Search for the cell housing the specified text and yield its (X, Y) center coordinate. 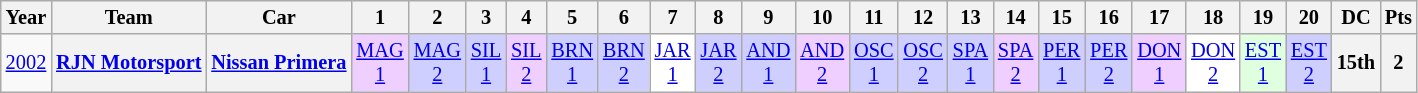
18 (1213, 17)
SPA2 (1016, 63)
1 (380, 17)
16 (1108, 17)
JAR2 (719, 63)
AND2 (822, 63)
EST2 (1309, 63)
4 (526, 17)
AND1 (768, 63)
EST1 (1263, 63)
MAG1 (380, 63)
15th (1356, 63)
12 (922, 17)
6 (624, 17)
DC (1356, 17)
13 (970, 17)
Year (26, 17)
RJN Motorsport (128, 63)
DON2 (1213, 63)
PER1 (1062, 63)
BRN1 (572, 63)
10 (822, 17)
OSC1 (874, 63)
Car (278, 17)
5 (572, 17)
7 (673, 17)
15 (1062, 17)
PER2 (1108, 63)
OSC2 (922, 63)
9 (768, 17)
JAR1 (673, 63)
17 (1159, 17)
20 (1309, 17)
Pts (1398, 17)
MAG2 (438, 63)
SIL2 (526, 63)
19 (1263, 17)
BRN2 (624, 63)
2002 (26, 63)
11 (874, 17)
DON1 (1159, 63)
Nissan Primera (278, 63)
3 (486, 17)
SIL1 (486, 63)
SPA1 (970, 63)
14 (1016, 17)
Team (128, 17)
8 (719, 17)
